Locate the cell with the specified text and output its (x, y) center coordinate. 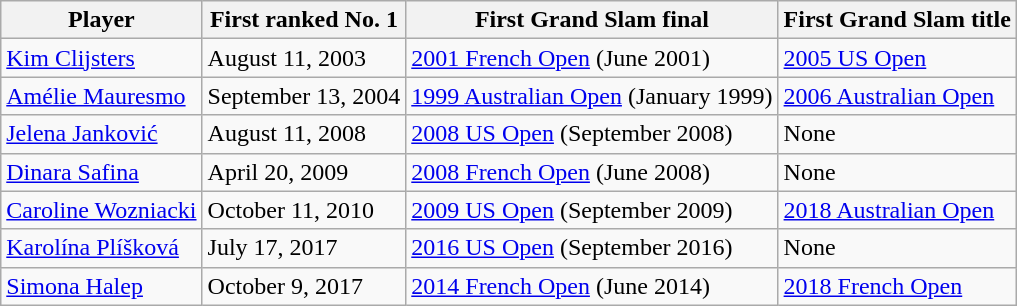
July 17, 2017 (304, 248)
2016 US Open (September 2016) (592, 248)
First Grand Slam title (897, 20)
2014 French Open (June 2014) (592, 286)
2008 US Open (September 2008) (592, 134)
1999 Australian Open (January 1999) (592, 96)
August 11, 2003 (304, 58)
2005 US Open (897, 58)
2018 French Open (897, 286)
2008 French Open (June 2008) (592, 172)
Kim Clijsters (102, 58)
Simona Halep (102, 286)
September 13, 2004 (304, 96)
April 20, 2009 (304, 172)
October 9, 2017 (304, 286)
Player (102, 20)
First ranked No. 1 (304, 20)
Dinara Safina (102, 172)
Karolína Plíšková (102, 248)
2009 US Open (September 2009) (592, 210)
Jelena Janković (102, 134)
Caroline Wozniacki (102, 210)
2001 French Open (June 2001) (592, 58)
2006 Australian Open (897, 96)
Amélie Mauresmo (102, 96)
August 11, 2008 (304, 134)
2018 Australian Open (897, 210)
October 11, 2010 (304, 210)
First Grand Slam final (592, 20)
